Detect which cell encompasses the target text, then output its (X, Y) center coordinate. 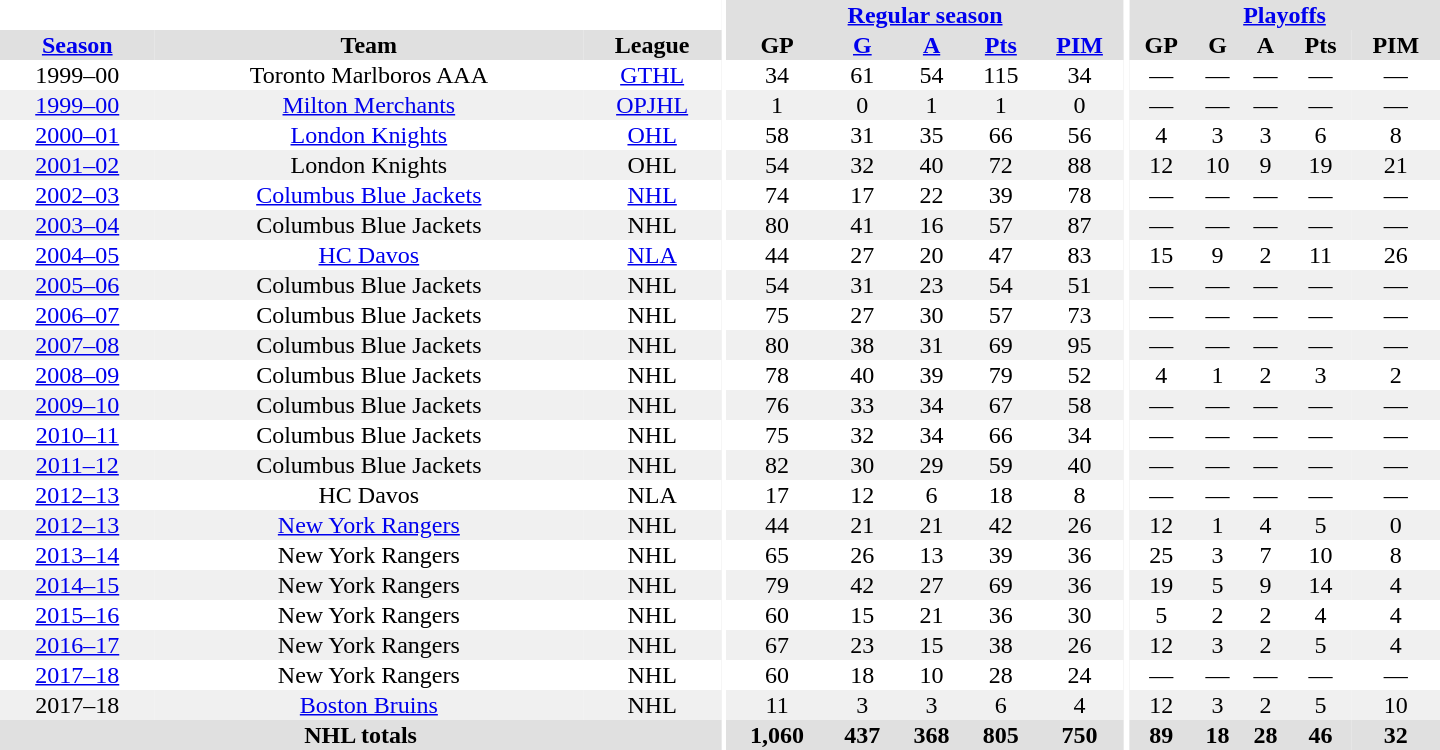
Season (78, 45)
14 (1320, 585)
72 (1000, 165)
Regular season (924, 15)
52 (1079, 375)
87 (1079, 225)
22 (932, 195)
2004–05 (78, 255)
59 (1000, 465)
47 (1000, 255)
2007–08 (78, 345)
2001–02 (78, 165)
OPJHL (652, 105)
Milton Merchants (370, 105)
82 (776, 465)
95 (1079, 345)
2014–15 (78, 585)
2006–07 (78, 315)
805 (1000, 735)
2013–14 (78, 555)
2002–03 (78, 195)
46 (1320, 735)
GTHL (652, 75)
NHL totals (360, 735)
73 (1079, 315)
89 (1162, 735)
25 (1162, 555)
2011–12 (78, 465)
20 (932, 255)
2016–17 (78, 645)
750 (1079, 735)
437 (862, 735)
2008–09 (78, 375)
115 (1000, 75)
League (652, 45)
51 (1079, 285)
83 (1079, 255)
24 (1079, 675)
29 (932, 465)
88 (1079, 165)
1,060 (776, 735)
7 (1265, 555)
74 (776, 195)
Team (370, 45)
2010–11 (78, 435)
Toronto Marlboros AAA (370, 75)
2000–01 (78, 135)
76 (776, 405)
Playoffs (1284, 15)
2005–06 (78, 285)
61 (862, 75)
56 (1079, 135)
33 (862, 405)
13 (932, 555)
41 (862, 225)
2003–04 (78, 225)
2015–16 (78, 615)
368 (932, 735)
35 (932, 135)
65 (776, 555)
2009–10 (78, 405)
Boston Bruins (370, 705)
16 (932, 225)
